Output the (X, Y) coordinate of the center of the cell containing the given text.  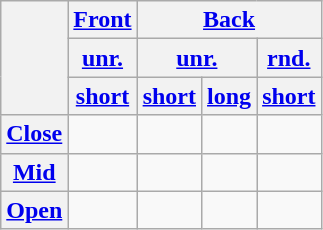
Back (229, 20)
rnd. (289, 58)
Front (102, 20)
Close (34, 134)
Open (34, 210)
long (230, 96)
Mid (34, 172)
